Detect which cell encompasses the target text, then output its [X, Y] center coordinate. 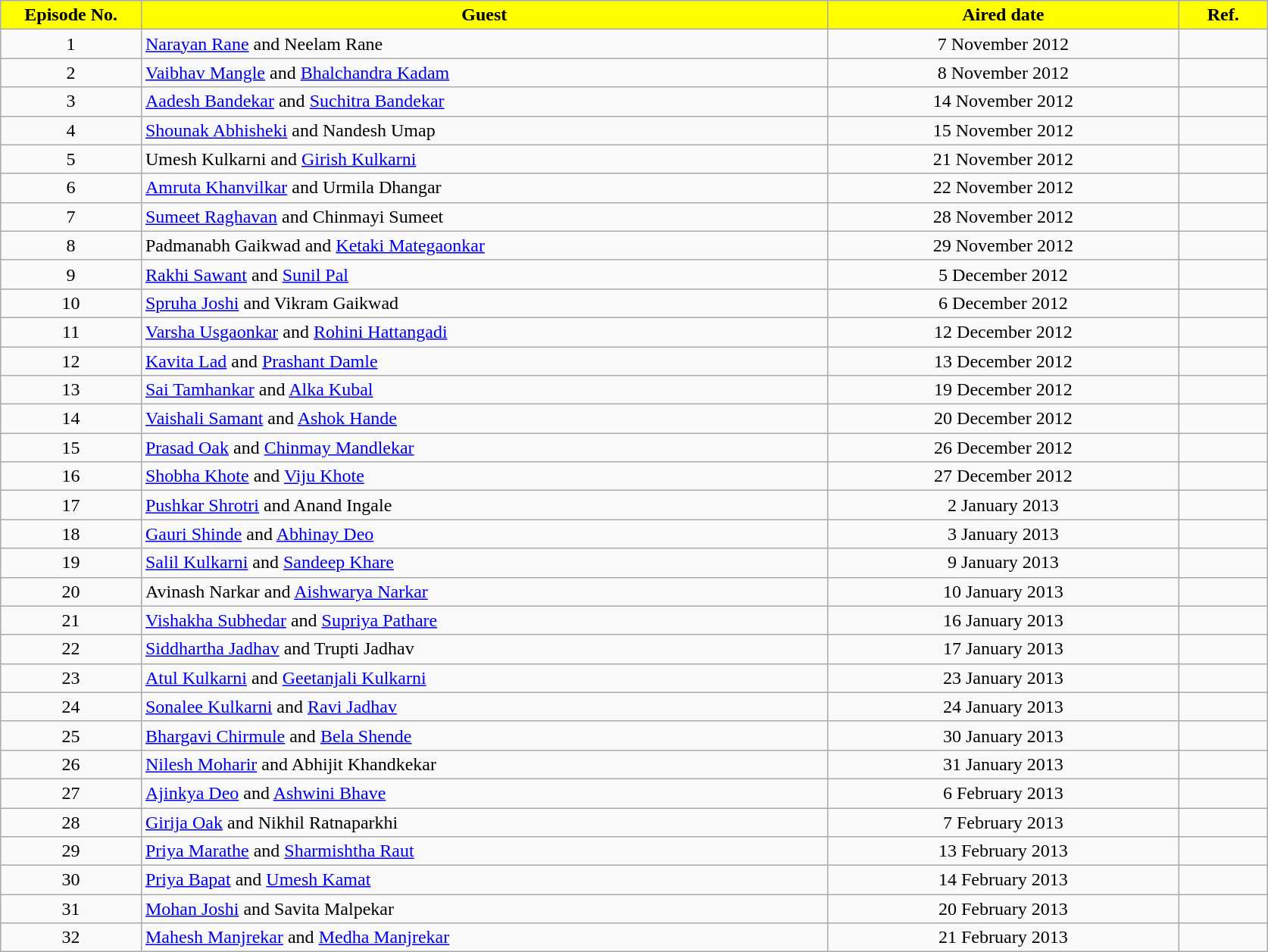
Atul Kulkarni and Geetanjali Kulkarni [484, 678]
29 [71, 851]
8 November 2012 [1003, 73]
3 [71, 101]
18 [71, 534]
Shobha Khote and Viju Khote [484, 476]
Padmanabh Gaikwad and Ketaki Mategaonkar [484, 245]
15 [71, 448]
7 [71, 217]
Narayan Rane and Neelam Rane [484, 44]
10 [71, 303]
13 December 2012 [1003, 361]
14 February 2013 [1003, 880]
Avinash Narkar and Aishwarya Narkar [484, 591]
27 [71, 793]
24 January 2013 [1003, 707]
13 [71, 390]
Varsha Usgaonkar and Rohini Hattangadi [484, 332]
19 December 2012 [1003, 390]
Vaishali Samant and Ashok Hande [484, 419]
Pushkar Shrotri and Anand Ingale [484, 505]
12 [71, 361]
Sai Tamhankar and Alka Kubal [484, 390]
28 November 2012 [1003, 217]
23 January 2013 [1003, 678]
27 December 2012 [1003, 476]
Sonalee Kulkarni and Ravi Jadhav [484, 707]
31 [71, 909]
Prasad Oak and Chinmay Mandlekar [484, 448]
21 [71, 620]
Aadesh Bandekar and Suchitra Bandekar [484, 101]
17 [71, 505]
12 December 2012 [1003, 332]
Nilesh Moharir and Abhijit Khandkekar [484, 764]
Ajinkya Deo and Ashwini Bhave [484, 793]
26 [71, 764]
24 [71, 707]
3 January 2013 [1003, 534]
7 November 2012 [1003, 44]
Spruha Joshi and Vikram Gaikwad [484, 303]
15 November 2012 [1003, 130]
Bhargavi Chirmule and Bela Shende [484, 735]
16 January 2013 [1003, 620]
Amruta Khanvilkar and Urmila Dhangar [484, 188]
11 [71, 332]
19 [71, 563]
21 February 2013 [1003, 938]
Mahesh Manjrekar and Medha Manjrekar [484, 938]
9 January 2013 [1003, 563]
Guest [484, 15]
21 November 2012 [1003, 159]
Girija Oak and Nikhil Ratnaparkhi [484, 822]
Episode No. [71, 15]
30 [71, 880]
Aired date [1003, 15]
32 [71, 938]
4 [71, 130]
14 [71, 419]
30 January 2013 [1003, 735]
Shounak Abhisheki and Nandesh Umap [484, 130]
Kavita Lad and Prashant Damle [484, 361]
Umesh Kulkarni and Girish Kulkarni [484, 159]
22 November 2012 [1003, 188]
20 February 2013 [1003, 909]
5 December 2012 [1003, 274]
Gauri Shinde and Abhinay Deo [484, 534]
Mohan Joshi and Savita Malpekar [484, 909]
Vaibhav Mangle and Bhalchandra Kadam [484, 73]
6 [71, 188]
13 February 2013 [1003, 851]
7 February 2013 [1003, 822]
26 December 2012 [1003, 448]
20 December 2012 [1003, 419]
Rakhi Sawant and Sunil Pal [484, 274]
Vishakha Subhedar and Supriya Pathare [484, 620]
25 [71, 735]
6 February 2013 [1003, 793]
29 November 2012 [1003, 245]
2 [71, 73]
14 November 2012 [1003, 101]
17 January 2013 [1003, 649]
Ref. [1223, 15]
2 January 2013 [1003, 505]
22 [71, 649]
Priya Marathe and Sharmishtha Raut [484, 851]
Sumeet Raghavan and Chinmayi Sumeet [484, 217]
20 [71, 591]
28 [71, 822]
6 December 2012 [1003, 303]
5 [71, 159]
Salil Kulkarni and Sandeep Khare [484, 563]
8 [71, 245]
Priya Bapat and Umesh Kamat [484, 880]
16 [71, 476]
23 [71, 678]
1 [71, 44]
9 [71, 274]
Siddhartha Jadhav and Trupti Jadhav [484, 649]
10 January 2013 [1003, 591]
31 January 2013 [1003, 764]
